From the cell containing the given text, extract its center point as [X, Y] coordinate. 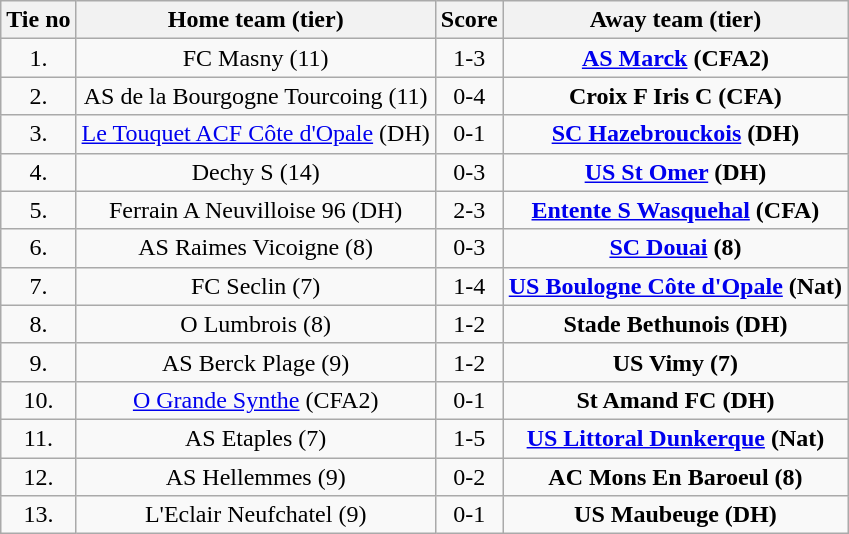
10. [38, 400]
11. [38, 438]
Tie no [38, 20]
Home team (tier) [256, 20]
O Lumbrois (8) [256, 324]
US Littoral Dunkerque (Nat) [675, 438]
13. [38, 515]
Ferrain A Neuvilloise 96 (DH) [256, 210]
AS Hellemmes (9) [256, 477]
US Vimy (7) [675, 362]
AS Etaples (7) [256, 438]
O Grande Synthe (CFA2) [256, 400]
SC Douai (8) [675, 248]
5. [38, 210]
Score [469, 20]
0-2 [469, 477]
2-3 [469, 210]
0-4 [469, 96]
AS de la Bourgogne Tourcoing (11) [256, 96]
2. [38, 96]
SC Hazebrouckois (DH) [675, 134]
9. [38, 362]
1-4 [469, 286]
Entente S Wasquehal (CFA) [675, 210]
8. [38, 324]
1. [38, 58]
FC Masny (11) [256, 58]
Le Touquet ACF Côte d'Opale (DH) [256, 134]
AS Berck Plage (9) [256, 362]
FC Seclin (7) [256, 286]
6. [38, 248]
Croix F Iris C (CFA) [675, 96]
AC Mons En Baroeul (8) [675, 477]
US Boulogne Côte d'Opale (Nat) [675, 286]
Away team (tier) [675, 20]
Dechy S (14) [256, 172]
7. [38, 286]
St Amand FC (DH) [675, 400]
AS Marck (CFA2) [675, 58]
4. [38, 172]
Stade Bethunois (DH) [675, 324]
1-5 [469, 438]
12. [38, 477]
US Maubeuge (DH) [675, 515]
US St Omer (DH) [675, 172]
3. [38, 134]
AS Raimes Vicoigne (8) [256, 248]
1-3 [469, 58]
L'Eclair Neufchatel (9) [256, 515]
